Extract the [X, Y] coordinate from the center of the cell holding the provided text.  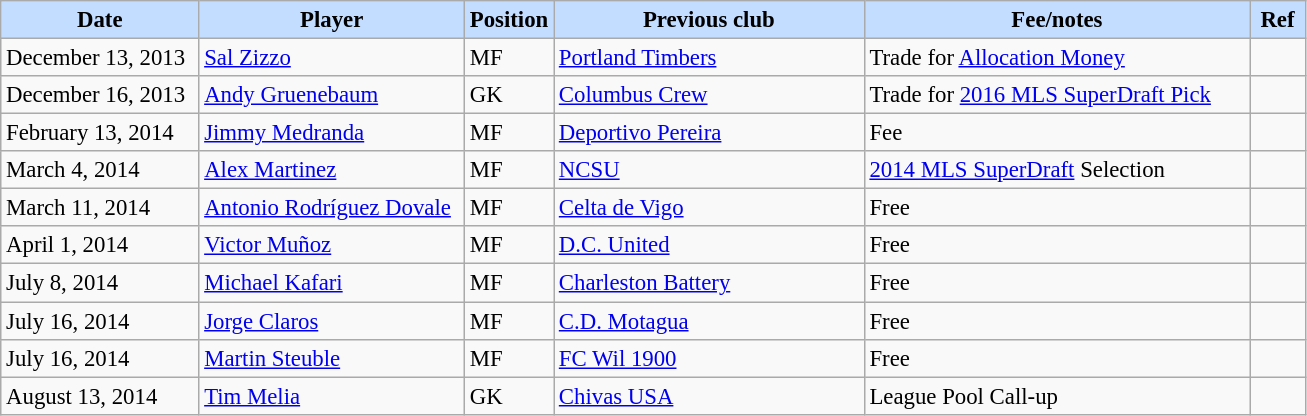
2014 MLS SuperDraft Selection [1057, 170]
February 13, 2014 [100, 133]
Fee/notes [1057, 20]
Antonio Rodríguez Dovale [332, 208]
Celta de Vigo [710, 208]
Deportivo Pereira [710, 133]
December 13, 2013 [100, 58]
Andy Gruenebaum [332, 95]
March 4, 2014 [100, 170]
Jorge Claros [332, 321]
Date [100, 20]
Position [508, 20]
Jimmy Medranda [332, 133]
August 13, 2014 [100, 396]
Martin Steuble [332, 358]
NCSU [710, 170]
C.D. Motagua [710, 321]
Trade for Allocation Money [1057, 58]
League Pool Call-up [1057, 396]
Tim Melia [332, 396]
Player [332, 20]
Chivas USA [710, 396]
Trade for 2016 MLS SuperDraft Pick [1057, 95]
Portland Timbers [710, 58]
December 16, 2013 [100, 95]
Charleston Battery [710, 283]
April 1, 2014 [100, 245]
Michael Kafari [332, 283]
Previous club [710, 20]
Alex Martinez [332, 170]
Columbus Crew [710, 95]
Sal Zizzo [332, 58]
Victor Muñoz [332, 245]
July 8, 2014 [100, 283]
March 11, 2014 [100, 208]
Ref [1278, 20]
FC Wil 1900 [710, 358]
D.C. United [710, 245]
Fee [1057, 133]
